For the text-containing cell, return its midpoint in [X, Y] coordinate format. 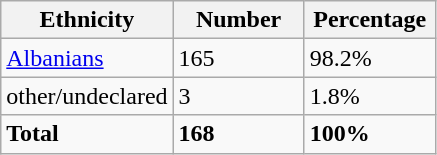
Number [238, 20]
other/undeclared [87, 96]
Percentage [370, 20]
165 [238, 58]
Albanians [87, 58]
100% [370, 134]
98.2% [370, 58]
1.8% [370, 96]
168 [238, 134]
Ethnicity [87, 20]
3 [238, 96]
Total [87, 134]
